Determine the [x, y] coordinate at the center of the cell enclosing the given text.  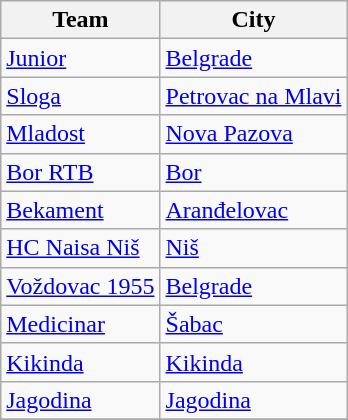
Junior [80, 58]
HC Naisa Niš [80, 248]
Niš [254, 248]
Bor [254, 172]
Bor RTB [80, 172]
Bekament [80, 210]
City [254, 20]
Petrovac na Mlavi [254, 96]
Medicinar [80, 324]
Sloga [80, 96]
Team [80, 20]
Nova Pazova [254, 134]
Aranđelovac [254, 210]
Voždovac 1955 [80, 286]
Mladost [80, 134]
Šabac [254, 324]
